Determine the [x, y] coordinate at the center of the cell enclosing the given text.  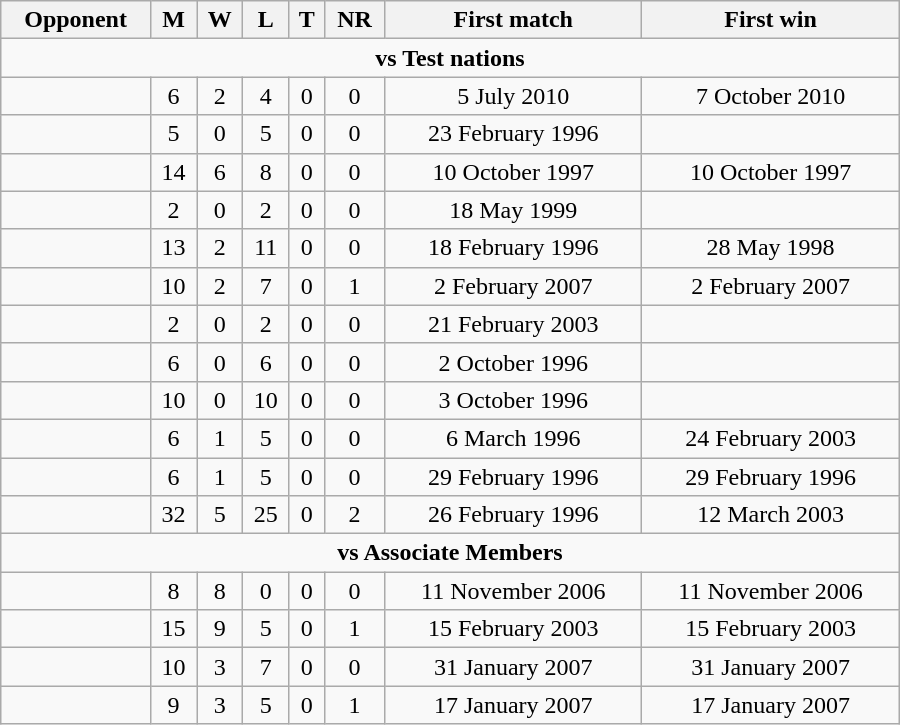
First win [770, 20]
First match [514, 20]
12 March 2003 [770, 515]
M [173, 20]
2 October 1996 [514, 362]
32 [173, 515]
W [220, 20]
5 July 2010 [514, 96]
Opponent [76, 20]
13 [173, 248]
T [307, 20]
21 February 2003 [514, 324]
24 February 2003 [770, 438]
14 [173, 172]
6 March 1996 [514, 438]
15 [173, 629]
L [266, 20]
26 February 1996 [514, 515]
7 October 2010 [770, 96]
28 May 1998 [770, 248]
vs Associate Members [450, 553]
3 October 1996 [514, 400]
11 [266, 248]
vs Test nations [450, 58]
4 [266, 96]
18 February 1996 [514, 248]
25 [266, 515]
23 February 1996 [514, 134]
NR [354, 20]
18 May 1999 [514, 210]
